Output the [X, Y] coordinate of the center of the cell containing the given text.  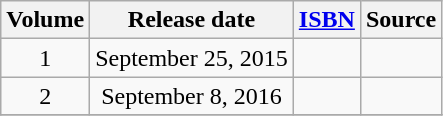
1 [46, 58]
ISBN [326, 20]
2 [46, 96]
Source [400, 20]
September 8, 2016 [192, 96]
Volume [46, 20]
September 25, 2015 [192, 58]
Release date [192, 20]
